For the text-containing cell, return its midpoint in (x, y) coordinate format. 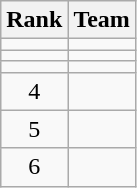
Rank (34, 20)
Team (102, 20)
4 (34, 91)
5 (34, 129)
6 (34, 167)
